Search for the cell housing the specified text and yield its [X, Y] center coordinate. 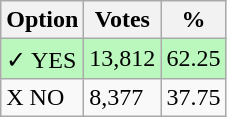
62.25 [194, 59]
8,377 [122, 97]
X NO [42, 97]
13,812 [122, 59]
✓ YES [42, 59]
Votes [122, 20]
37.75 [194, 97]
Option [42, 20]
% [194, 20]
